Output the (x, y) coordinate of the center of the cell containing the given text.  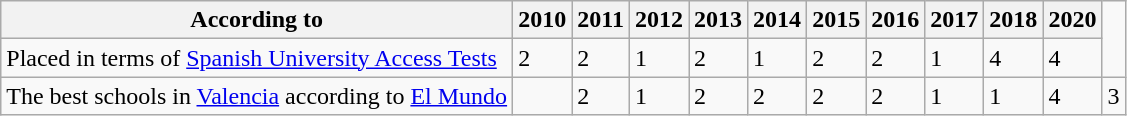
3 (1114, 96)
2012 (658, 20)
2010 (542, 20)
Placed in terms of Spanish University Access Tests (257, 58)
2016 (896, 20)
2011 (601, 20)
According to (257, 20)
2014 (778, 20)
2015 (836, 20)
2013 (718, 20)
The best schools in Valencia according to El Mundo (257, 96)
2020 (1072, 20)
2018 (1014, 20)
2017 (954, 20)
